Return the [X, Y] coordinate for the center point of the cell that contains the specified text.  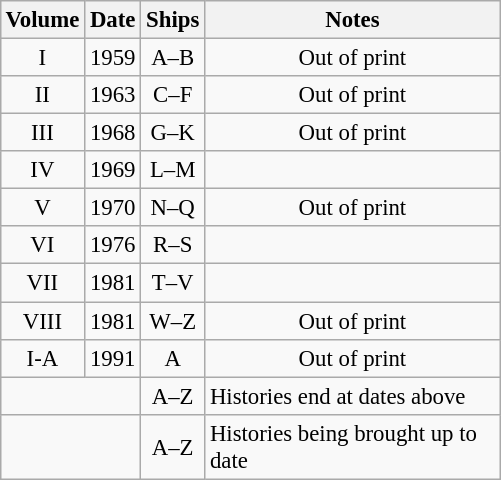
Volume [42, 20]
A–B [173, 57]
VII [42, 283]
V [42, 208]
VI [42, 245]
Histories being brought up to date [353, 446]
I-A [42, 358]
1976 [113, 245]
C–F [173, 95]
Histories end at dates above [353, 396]
Ships [173, 20]
R–S [173, 245]
Notes [353, 20]
A [173, 358]
G–K [173, 133]
Date [113, 20]
VIII [42, 321]
I [42, 57]
N–Q [173, 208]
IV [42, 170]
W–Z [173, 321]
1970 [113, 208]
1963 [113, 95]
L–M [173, 170]
1969 [113, 170]
III [42, 133]
II [42, 95]
T–V [173, 283]
1991 [113, 358]
1959 [113, 57]
1968 [113, 133]
